Identify which cell holds the provided text, then report its (X, Y) central coordinate. 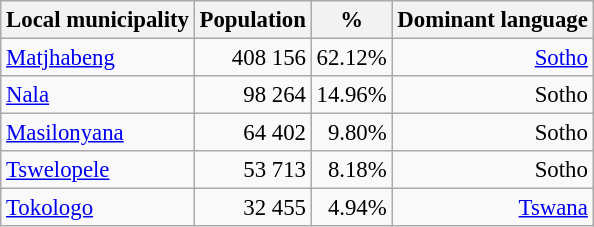
Tswelopele (98, 170)
Population (252, 20)
4.94% (352, 208)
Tswana (492, 208)
64 402 (252, 133)
408 156 (252, 58)
62.12% (352, 58)
Nala (98, 95)
Matjhabeng (98, 58)
9.80% (352, 133)
53 713 (252, 170)
8.18% (352, 170)
32 455 (252, 208)
Local municipality (98, 20)
Dominant language (492, 20)
% (352, 20)
98 264 (252, 95)
Masilonyana (98, 133)
14.96% (352, 95)
Tokologo (98, 208)
